Extract the (x, y) coordinate from the center of the cell holding the provided text.  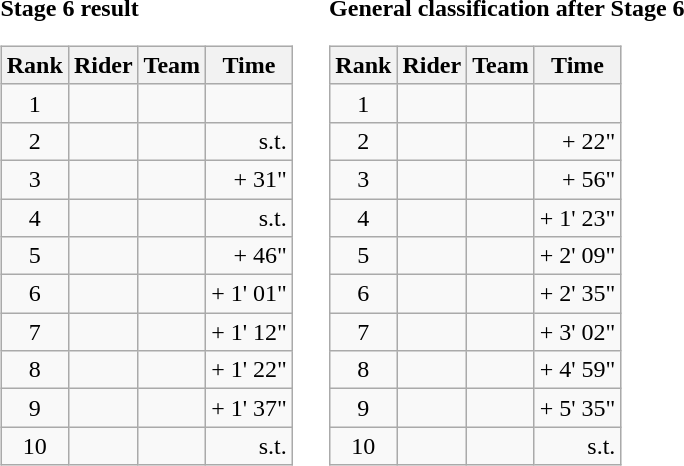
+ 56" (578, 179)
+ 46" (250, 256)
+ 1' 37" (250, 408)
+ 1' 23" (578, 217)
+ 2' 09" (578, 256)
+ 3' 02" (578, 332)
+ 2' 35" (578, 294)
+ 1' 22" (250, 370)
+ 4' 59" (578, 370)
+ 22" (578, 141)
+ 1' 12" (250, 332)
+ 31" (250, 179)
+ 5' 35" (578, 408)
+ 1' 01" (250, 294)
